Find where the given text appears and provide that cell's center as (X, Y) coordinate. 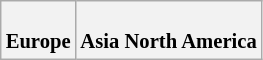
Asia North America (168, 29)
Europe (38, 29)
